From the cell containing the given text, extract its center point as [X, Y] coordinate. 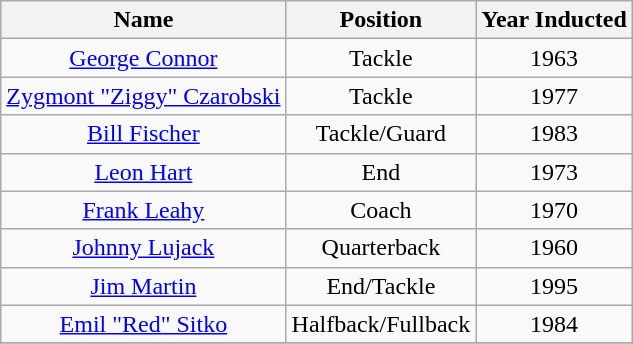
1977 [554, 96]
1995 [554, 286]
End/Tackle [381, 286]
Halfback/Fullback [381, 324]
Position [381, 20]
Year Inducted [554, 20]
Johnny Lujack [144, 248]
1970 [554, 210]
1963 [554, 58]
Zygmont "Ziggy" Czarobski [144, 96]
Bill Fischer [144, 134]
Quarterback [381, 248]
1983 [554, 134]
Jim Martin [144, 286]
End [381, 172]
Coach [381, 210]
Emil "Red" Sitko [144, 324]
1960 [554, 248]
1984 [554, 324]
George Connor [144, 58]
1973 [554, 172]
Name [144, 20]
Tackle/Guard [381, 134]
Frank Leahy [144, 210]
Leon Hart [144, 172]
